Return (X, Y) of the center of cell containing provided text 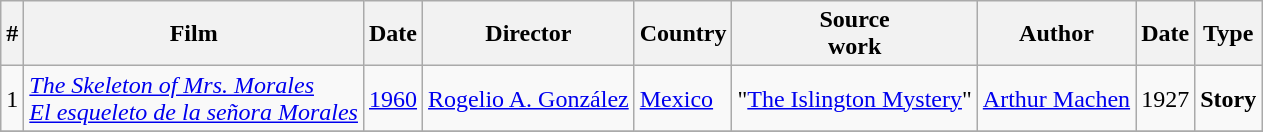
Story (1228, 98)
# (12, 34)
Sourcework (854, 34)
Rogelio A. González (529, 98)
"The Islington Mystery" (854, 98)
Film (194, 34)
Country (683, 34)
Author (1056, 34)
1927 (1166, 98)
Type (1228, 34)
1 (12, 98)
Director (529, 34)
1960 (392, 98)
Arthur Machen (1056, 98)
Mexico (683, 98)
The Skeleton of Mrs. MoralesEl esqueleto de la señora Morales (194, 98)
